Locate the cell with the specified text and output its (x, y) center coordinate. 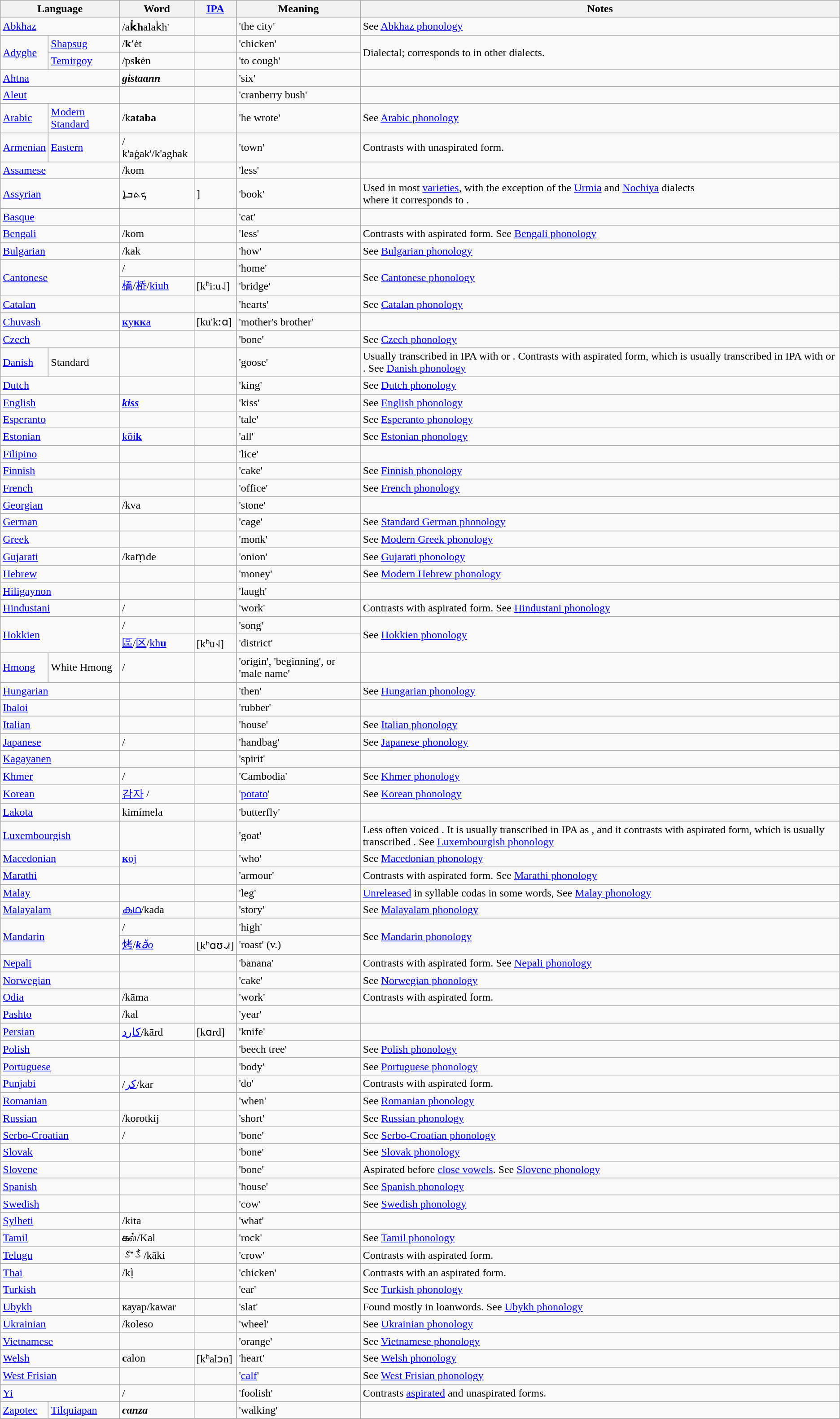
'he wrote' (298, 119)
Zapotec (24, 1410)
See Catalan phonology (600, 304)
See Malayalam phonology (600, 910)
Yi (60, 1393)
[kʰalɔn] (215, 1358)
Finnish (60, 471)
See Hokkien phonology (600, 635)
کارد/kārd (157, 1032)
IPA (215, 9)
See Estonian phonology (600, 437)
See Standard German phonology (600, 522)
'crow' (298, 1255)
'rubber' (298, 708)
Ukrainian (60, 1324)
Tamil (60, 1238)
'office' (298, 488)
Estonian (60, 437)
See Czech phonology (600, 339)
кауар/kawar (157, 1307)
Punjabi (60, 1084)
See Mandarin phonology (600, 936)
'slat' (298, 1307)
/kataba (157, 119)
감자 / (157, 795)
'cow' (298, 1204)
Dutch (60, 385)
See Japanese phonology (600, 742)
/kak (157, 251)
See Arabic phonology (600, 119)
See Esperanto phonology (600, 420)
[kʰi:u˨˩] (215, 286)
Hokkien (60, 635)
Esperanto (60, 420)
కాకి/kāki (157, 1255)
/kal (157, 1015)
Slovak (60, 1152)
'ear' (298, 1290)
/kị̀ (157, 1273)
Contrasts with aspirated form. See Hindustani phonology (600, 608)
Pashto (60, 1015)
Armenian (24, 147)
'goat' (298, 835)
Modern Standard (84, 119)
Italian (60, 725)
Ubykh (60, 1307)
Norwegian (60, 980)
Contrasts aspirated and unaspirated forms. (600, 1393)
Adyghe (24, 52)
'rock' (298, 1238)
Danish (24, 362)
'Cambodia' (298, 776)
கல்/Kal (157, 1238)
'potato' (298, 795)
See Swedish phonology (600, 1204)
'hearts' (298, 304)
Polish (60, 1049)
Hindustani (60, 608)
calon (157, 1358)
Arabic (24, 119)
See Portuguese phonology (600, 1066)
'spirit' (298, 759)
Assamese (60, 171)
Ibaloi (60, 708)
See Khmer phonology (600, 776)
Word (157, 9)
See Italian phonology (600, 725)
See Abkhaz phonology (600, 26)
French (60, 488)
See English phonology (600, 403)
See Macedonian phonology (600, 859)
'monk' (298, 539)
Marathi (60, 876)
'laugh' (298, 591)
Contrasts with aspirated form. See Nepali phonology (600, 963)
West Frisian (60, 1376)
'knife' (298, 1032)
/kita (157, 1221)
橋/桥/kìuh (157, 286)
Notes (600, 9)
'all' (298, 437)
/ k'aġak'/k'aghak (157, 147)
'bridge' (298, 286)
Mandarin (60, 936)
Portuguese (60, 1066)
See Bulgarian phonology (600, 251)
Hebrew (60, 574)
kõik (157, 437)
'stone' (298, 505)
/koleso (157, 1324)
區/区/khu (157, 644)
'to cough' (298, 61)
Ahtna (60, 78)
Welsh (60, 1358)
kiss (157, 403)
'the city' (298, 26)
'wheel' (298, 1324)
'butterfly' (298, 812)
Greek (60, 539)
Eastern (84, 147)
'what' (298, 1221)
/korotkij (157, 1118)
Catalan (60, 304)
[ku'kːɑ] (215, 322)
See Norwegian phonology (600, 980)
Assyrian (60, 194)
Spanish (60, 1186)
Bengali (60, 234)
See Polish phonology (600, 1049)
'short' (298, 1118)
Serbo-Croatian (60, 1135)
Gujarati (60, 557)
'banana' (298, 963)
'body' (298, 1066)
canza (157, 1410)
Malayalam (60, 910)
See Modern Hebrew phonology (600, 574)
'onion' (298, 557)
'origin', 'beginning', or 'male name' (298, 667)
Russian (60, 1118)
See Spanish phonology (600, 1186)
/ak̇halak̇h' (157, 26)
Sylheti (60, 1221)
кукка (157, 322)
Hmong (24, 667)
See Modern Greek phonology (600, 539)
'high' (298, 927)
Bulgarian (60, 251)
Persian (60, 1032)
Lakota (60, 812)
See Romanian phonology (600, 1101)
Standard (84, 362)
[kɑrd] (215, 1032)
'book' (298, 194)
'town' (298, 147)
'home' (298, 268)
'leg' (298, 893)
Hungarian (60, 691)
'beech tree' (298, 1049)
kimímela (157, 812)
Tilquiapan (84, 1410)
'six' (298, 78)
'story' (298, 910)
'cat' (298, 217)
'orange' (298, 1341)
See Turkish phonology (600, 1290)
'tale' (298, 420)
Kagayanen (60, 759)
കഥ/kada (157, 910)
'money' (298, 574)
See Slovak phonology (600, 1152)
烤/kǎo (157, 945)
Telugu (60, 1255)
Macedonian (60, 859)
See Dutch phonology (600, 385)
Korean (60, 795)
Shapsug (84, 44)
See Vietnamese phonology (600, 1341)
Thai (60, 1273)
Meaning (298, 9)
Georgian (60, 505)
'armour' (298, 876)
Contrasts with aspirated form. See Marathi phonology (600, 876)
See French phonology (600, 488)
See Ukrainian phonology (600, 1324)
Abkhaz (60, 26)
See Gujarati phonology (600, 557)
Basque (60, 217)
Contrasts with unaspirated form. (600, 147)
'calf' (298, 1376)
Swedish (60, 1204)
Hiligaynon (60, 591)
See Tamil phonology (600, 1238)
Dialectal; corresponds to in other dialects. (600, 52)
'roast' (v.) (298, 945)
Language (60, 9)
See Welsh phonology (600, 1358)
'walking' (298, 1410)
кој (157, 859)
Usually transcribed in IPA with or . Contrasts with aspirated form, which is usually transcribed in IPA with or . See Danish phonology (600, 362)
Cantonese (60, 277)
'then' (298, 691)
Romanian (60, 1101)
White Hmong (84, 667)
See Korean phonology (600, 795)
gistaann (157, 78)
/k′ėt (157, 44)
[kʰu˧˨] (215, 644)
Malay (60, 893)
Found mostly in loanwords. See Ubykh phonology (600, 1307)
/کر/kar (157, 1084)
'cage' (298, 522)
'goose' (298, 362)
Filipino (60, 454)
'how' (298, 251)
'kiss' (298, 403)
'district' (298, 644)
Khmer (60, 776)
See West Frisian phonology (600, 1376)
English (60, 403)
'king' (298, 385)
/kaṃde (157, 557)
/kva (157, 505)
'year' (298, 1015)
See Hungarian phonology (600, 691)
'song' (298, 625)
Aleut (60, 95)
See Finnish phonology (600, 471)
Nepali (60, 963)
Chuvash (60, 322)
Slovene (60, 1169)
Odia (60, 997)
Japanese (60, 742)
Temirgoy (84, 61)
Turkish (60, 1290)
'mother's brother' (298, 322)
See Cantonese phonology (600, 277)
/pskėn (157, 61)
Vietnamese (60, 1341)
Unreleased in syllable codas in some words, See Malay phonology (600, 893)
'when' (298, 1101)
'heart' (298, 1358)
See Russian phonology (600, 1118)
'cranberry bush' (298, 95)
ܟܬܒ̣ܐ (157, 194)
Luxembourgish (60, 835)
'do' (298, 1084)
Used in most varieties, with the exception of the Urmia and Nochiya dialects where it corresponds to . (600, 194)
Czech (60, 339)
Contrasts with an aspirated form. (600, 1273)
/kāma (157, 997)
German (60, 522)
'lice' (298, 454)
'who' (298, 859)
'foolish' (298, 1393)
] (215, 194)
[kʰɑʊ˨˩˦] (215, 945)
'handbag' (298, 742)
See Serbo-Croatian phonology (600, 1135)
Aspirated before close vowels. See Slovene phonology (600, 1169)
Contrasts with aspirated form. See Bengali phonology (600, 234)
